Return (X, Y) of the center of cell containing provided text 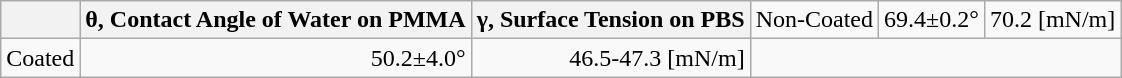
Coated (40, 58)
θ, Contact Angle of Water on PMMA (276, 20)
46.5-47.3 [mN/m] (610, 58)
50.2±4.0° (276, 58)
γ, Surface Tension on PBS (610, 20)
70.2 [mN/m] (1052, 20)
69.4±0.2° (932, 20)
Non-Coated (814, 20)
